For the text-containing cell, return its midpoint in (x, y) coordinate format. 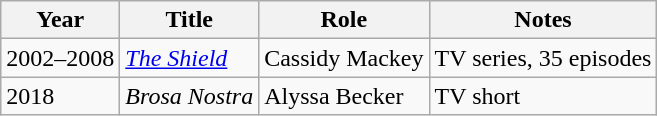
Role (344, 20)
2018 (60, 96)
Year (60, 20)
Notes (543, 20)
Cassidy Mackey (344, 58)
2002–2008 (60, 58)
Brosa Nostra (190, 96)
Alyssa Becker (344, 96)
TV series, 35 episodes (543, 58)
Title (190, 20)
The Shield (190, 58)
TV short (543, 96)
